Provide the [x, y] coordinate of the cell's center where the given text is located.  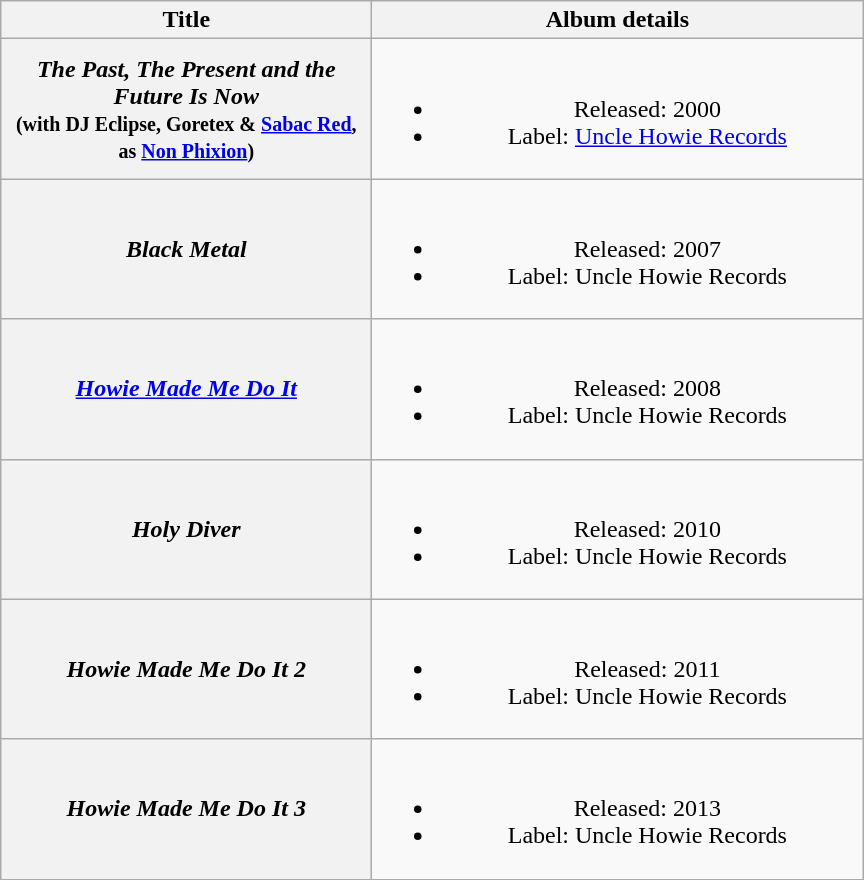
Title [186, 20]
Released: 2007Label: Uncle Howie Records [618, 249]
Released: 2008Label: Uncle Howie Records [618, 389]
The Past, The Present and the Future Is Now(with DJ Eclipse, Goretex & Sabac Red, as Non Phixion) [186, 109]
Released: 2013Label: Uncle Howie Records [618, 809]
Black Metal [186, 249]
Howie Made Me Do It [186, 389]
Howie Made Me Do It 3 [186, 809]
Album details [618, 20]
Holy Diver [186, 529]
Released: 2000Label: Uncle Howie Records [618, 109]
Released: 2010Label: Uncle Howie Records [618, 529]
Howie Made Me Do It 2 [186, 669]
Released: 2011Label: Uncle Howie Records [618, 669]
